Return the [X, Y] coordinate for the center point of the cell that contains the specified text.  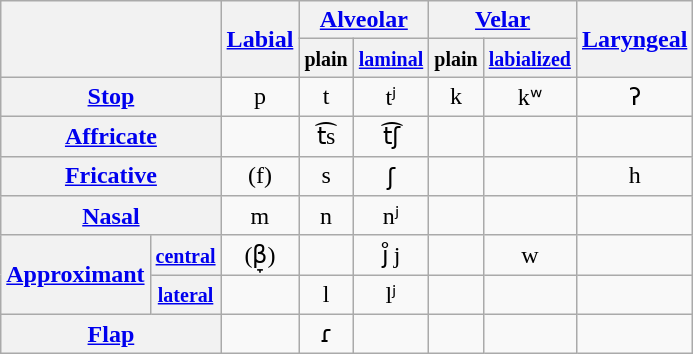
Labial [260, 39]
Approximant [76, 274]
j̊ j [390, 255]
Laryngeal [634, 39]
lʲ [390, 295]
(f) [260, 176]
w [530, 255]
laminal [390, 58]
Alveolar [364, 20]
Stop [111, 97]
ʃ [390, 176]
(β̞) [260, 255]
tʲ [390, 97]
Velar [503, 20]
nʲ [390, 216]
m [260, 216]
labialized [530, 58]
Nasal [111, 216]
p [260, 97]
t͡s [326, 136]
t͡ʃ [390, 136]
n [326, 216]
ʔ [634, 97]
s [326, 176]
ɾ [326, 334]
central [186, 255]
Flap [111, 334]
t [326, 97]
k [456, 97]
kʷ [530, 97]
lateral [186, 295]
Affricate [111, 136]
Fricative [111, 176]
h [634, 176]
l [326, 295]
